From the cell containing the given text, extract its center point as [x, y] coordinate. 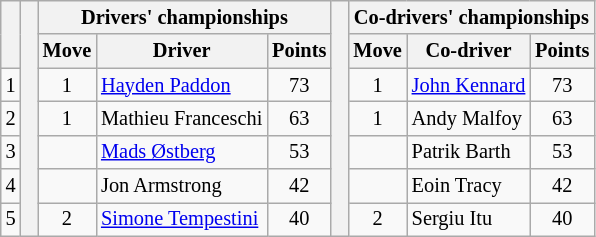
Co-drivers' championships [471, 17]
Patrik Barth [468, 152]
4 [11, 186]
3 [11, 152]
Driver [182, 51]
Co-driver [468, 51]
Jon Armstrong [182, 186]
Mathieu Franceschi [182, 118]
Simone Tempestini [182, 219]
Mads Østberg [182, 152]
Sergiu Itu [468, 219]
5 [11, 219]
Eoin Tracy [468, 186]
John Kennard [468, 85]
Andy Malfoy [468, 118]
Drivers' championships [184, 17]
Hayden Paddon [182, 85]
